Locate the cell with the specified text and output its (x, y) center coordinate. 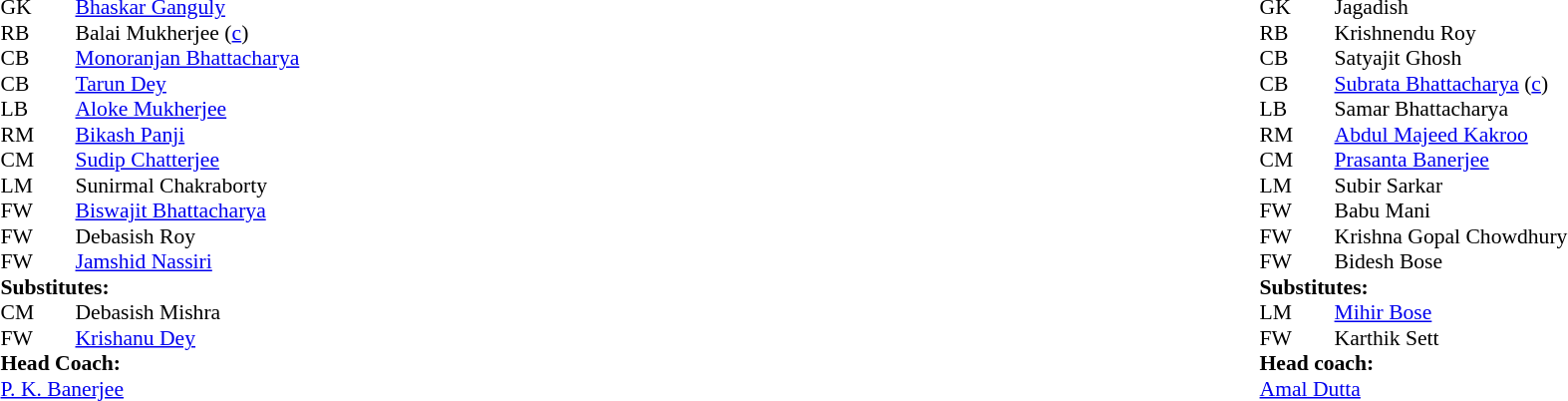
Sudip Chatterjee (187, 161)
Debasish Mishra (187, 312)
Krishanu Dey (187, 338)
Biswajit Bhattacharya (187, 210)
Karthik Sett (1451, 338)
Subir Sarkar (1451, 186)
Prasanta Banerjee (1451, 161)
Sunirmal Chakraborty (187, 186)
Subrata Bhattacharya (c) (1451, 84)
Monoranjan Bhattacharya (187, 59)
Jamshid Nassiri (187, 262)
Head Coach: (150, 364)
Bidesh Bose (1451, 262)
Balai Mukherjee (c) (187, 33)
Bikash Panji (187, 135)
Krishna Gopal Chowdhury (1451, 236)
Satyajit Ghosh (1451, 59)
Samar Bhattacharya (1451, 109)
Babu Mani (1451, 210)
Head coach: (1413, 364)
Abdul Majeed Kakroo (1451, 135)
Debasish Roy (187, 236)
Aloke Mukherjee (187, 109)
Mihir Bose (1451, 312)
Tarun Dey (187, 84)
Krishnendu Roy (1451, 33)
